Provide the [x, y] coordinate of the cell's center where the given text is located.  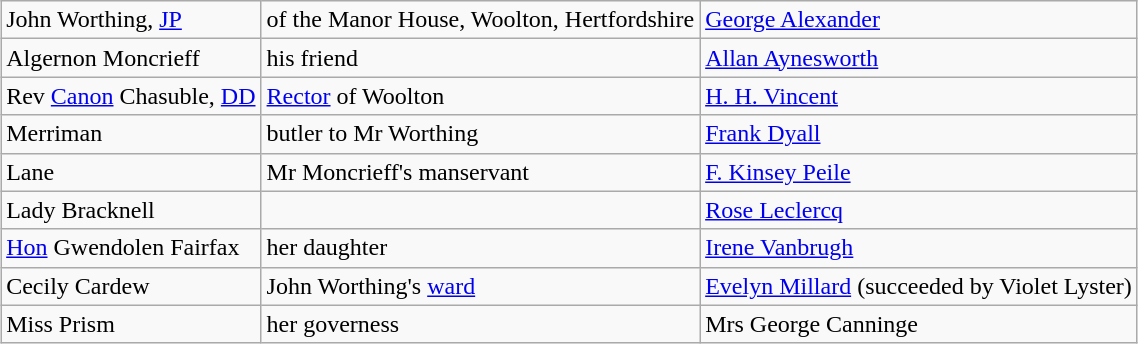
Evelyn Millard (succeeded by Violet Lyster) [919, 286]
H. H. Vincent [919, 96]
Allan Aynesworth [919, 58]
his friend [480, 58]
Mr Moncrieff's manservant [480, 172]
her governess [480, 324]
Hon Gwendolen Fairfax [131, 248]
Rose Leclercq [919, 210]
Frank Dyall [919, 134]
butler to Mr Worthing [480, 134]
Lane [131, 172]
of the Manor House, Woolton, Hertfordshire [480, 20]
Algernon Moncrieff [131, 58]
Merriman [131, 134]
Irene Vanbrugh [919, 248]
her daughter [480, 248]
Cecily Cardew [131, 286]
Mrs George Canninge [919, 324]
Rector of Woolton [480, 96]
John Worthing, JP [131, 20]
Lady Bracknell [131, 210]
George Alexander [919, 20]
Miss Prism [131, 324]
John Worthing's ward [480, 286]
F. Kinsey Peile [919, 172]
Rev Canon Chasuble, DD [131, 96]
